For the text-containing cell, return its midpoint in (X, Y) coordinate format. 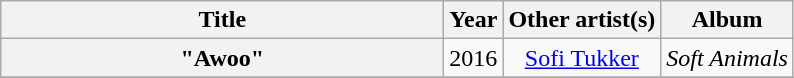
Soft Animals (728, 58)
Album (728, 20)
"Awoo" (222, 58)
Sofi Tukker (582, 58)
2016 (474, 58)
Year (474, 20)
Title (222, 20)
Other artist(s) (582, 20)
